Determine the (X, Y) coordinate at the center of the cell enclosing the given text.  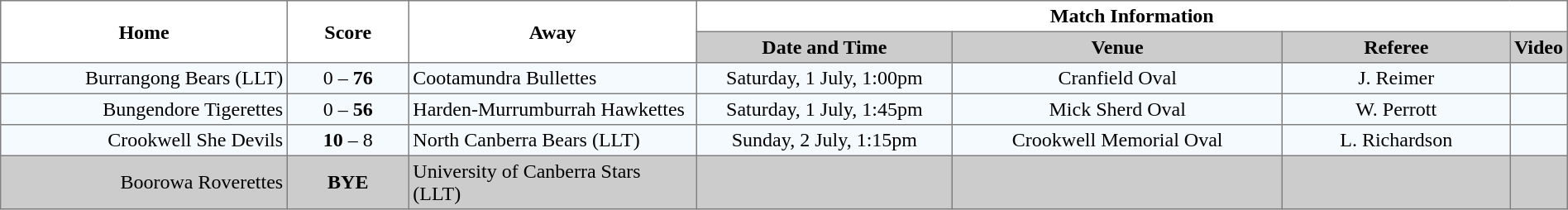
North Canberra Bears (LLT) (552, 141)
Video (1539, 47)
Boorowa Roverettes (144, 182)
0 – 76 (347, 79)
Bungendore Tigerettes (144, 109)
Home (144, 31)
Mick Sherd Oval (1118, 109)
Saturday, 1 July, 1:45pm (824, 109)
Sunday, 2 July, 1:15pm (824, 141)
Burrangong Bears (LLT) (144, 79)
Cranfield Oval (1118, 79)
Harden-Murrumburrah Hawkettes (552, 109)
0 – 56 (347, 109)
Match Information (1131, 17)
W. Perrott (1396, 109)
Date and Time (824, 47)
Cootamundra Bullettes (552, 79)
Crookwell She Devils (144, 141)
10 – 8 (347, 141)
Referee (1396, 47)
University of Canberra Stars (LLT) (552, 182)
Score (347, 31)
Saturday, 1 July, 1:00pm (824, 79)
BYE (347, 182)
J. Reimer (1396, 79)
Away (552, 31)
Crookwell Memorial Oval (1118, 141)
L. Richardson (1396, 141)
Venue (1118, 47)
